Locate the cell with the specified text and output its [X, Y] center coordinate. 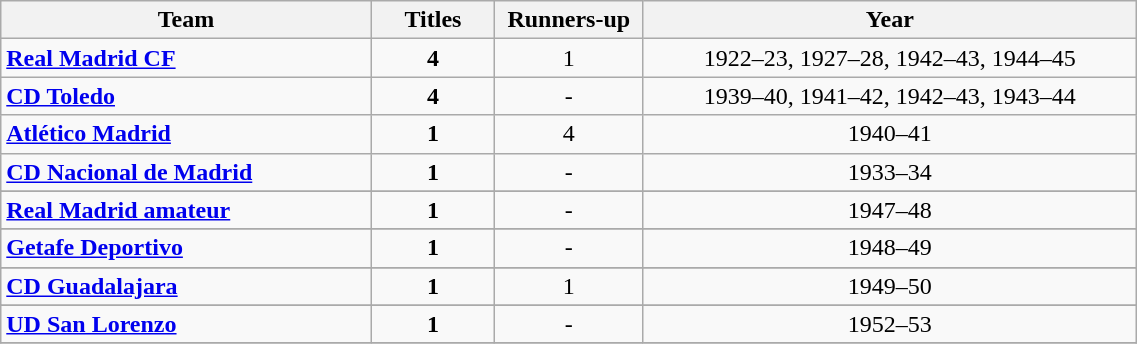
Getafe Deportivo [186, 248]
1952–53 [890, 324]
1940–41 [890, 134]
1939–40, 1941–42, 1942–43, 1943–44 [890, 96]
1933–34 [890, 172]
Atlético Madrid [186, 134]
Runners-up [569, 20]
UD San Lorenzo [186, 324]
CD Nacional de Madrid [186, 172]
1947–48 [890, 210]
1948–49 [890, 248]
CD Guadalajara [186, 286]
Team [186, 20]
Titles [432, 20]
Real Madrid amateur [186, 210]
Real Madrid CF [186, 58]
CD Toledo [186, 96]
Year [890, 20]
1922–23, 1927–28, 1942–43, 1944–45 [890, 58]
1949–50 [890, 286]
